For the text-containing cell, return its midpoint in (x, y) coordinate format. 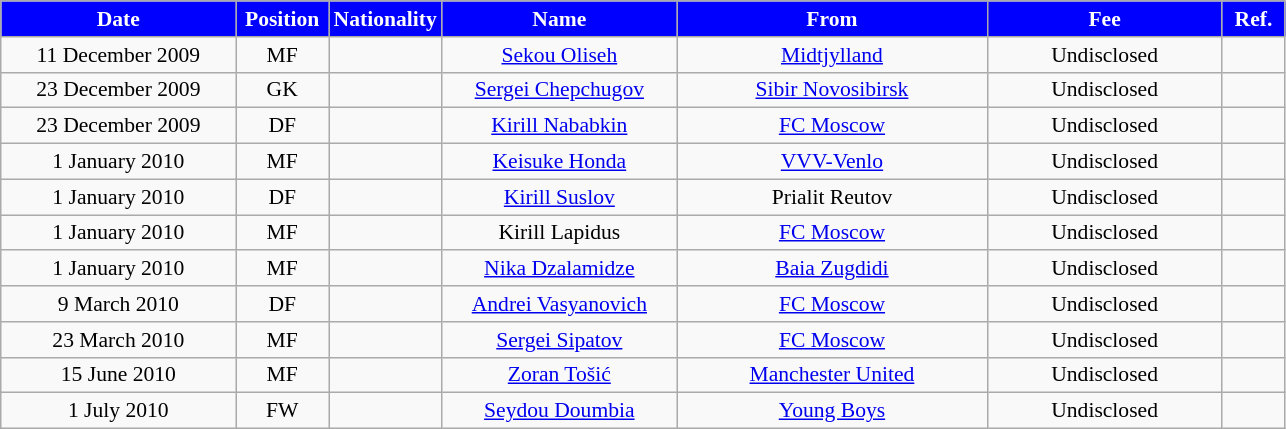
23 March 2010 (118, 340)
9 March 2010 (118, 304)
Andrei Vasyanovich (560, 304)
Name (560, 19)
Keisuke Honda (560, 162)
11 December 2009 (118, 55)
Baia Zugdidi (832, 269)
15 June 2010 (118, 375)
Sergei Chepchugov (560, 90)
GK (282, 90)
Kirill Lapidus (560, 233)
Kirill Nababkin (560, 126)
Position (282, 19)
FW (282, 411)
Fee (1104, 19)
Date (118, 19)
Sergei Sipatov (560, 340)
Manchester United (832, 375)
VVV-Venlo (832, 162)
Midtjylland (832, 55)
From (832, 19)
Zoran Tošić (560, 375)
1 July 2010 (118, 411)
Sekou Oliseh (560, 55)
Prialit Reutov (832, 197)
Nationality (384, 19)
Ref. (1254, 19)
Nika Dzalamidze (560, 269)
Seydou Doumbia (560, 411)
Young Boys (832, 411)
Sibir Novosibirsk (832, 90)
Kirill Suslov (560, 197)
